Return the (X, Y) coordinate for the center point of the cell that contains the specified text.  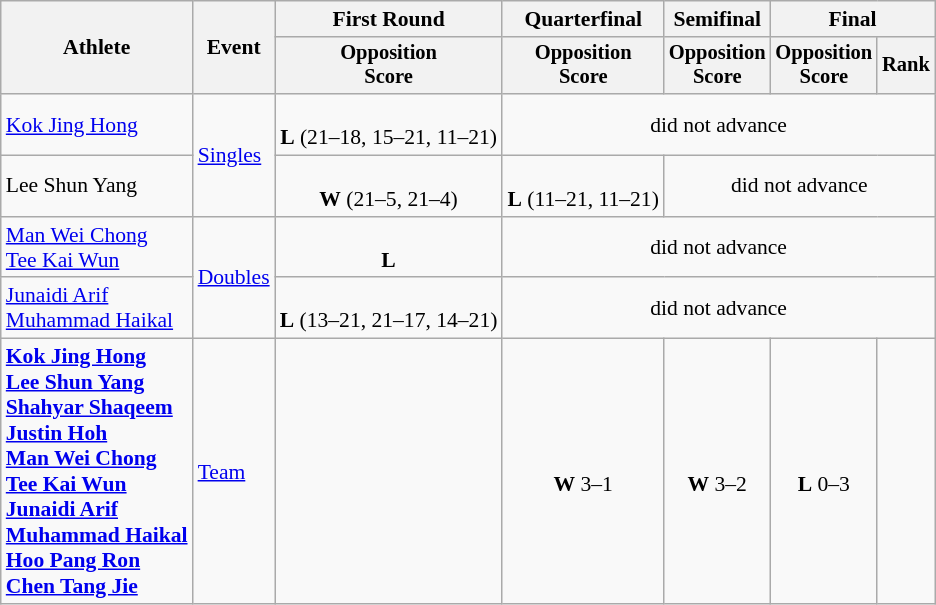
Man Wei ChongTee Kai Wun (97, 248)
Athlete (97, 48)
L (13–21, 21–17, 14–21) (389, 308)
Kok Jing Hong (97, 124)
Final (853, 19)
Rank (906, 66)
W 3–1 (582, 472)
L (11–21, 11–21) (582, 186)
Semifinal (718, 19)
W 3–2 (718, 472)
W (21–5, 21–4) (389, 186)
L 0–3 (824, 472)
Quarterfinal (582, 19)
Junaidi ArifMuhammad Haikal (97, 308)
L (21–18, 15–21, 11–21) (389, 124)
L (389, 248)
Lee Shun Yang (97, 186)
First Round (389, 19)
Singles (234, 155)
Kok Jing HongLee Shun YangShahyar ShaqeemJustin HohMan Wei ChongTee Kai WunJunaidi ArifMuhammad HaikalHoo Pang RonChen Tang Jie (97, 472)
Doubles (234, 278)
Team (234, 472)
Event (234, 48)
